From the cell containing the given text, extract its center point as (X, Y) coordinate. 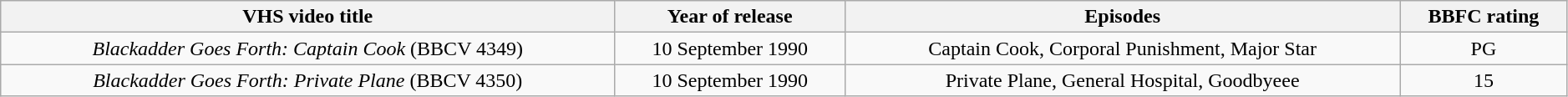
VHS video title (307, 17)
PG (1484, 48)
BBFC rating (1484, 17)
Private Plane, General Hospital, Goodbyeee (1123, 80)
Episodes (1123, 17)
15 (1484, 80)
Captain Cook, Corporal Punishment, Major Star (1123, 48)
Blackadder Goes Forth: Captain Cook (BBCV 4349) (307, 48)
Blackadder Goes Forth: Private Plane (BBCV 4350) (307, 80)
Year of release (730, 17)
